Return (x, y) of the center of cell containing provided text 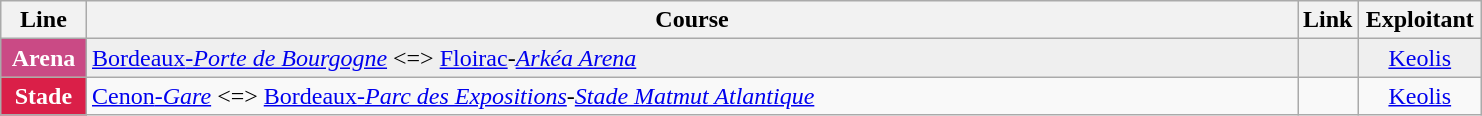
Cenon-Gare <=> Bordeaux-Parc des Expositions-Stade Matmut Atlantique (692, 96)
Link (1328, 20)
Bordeaux-Porte de Bourgogne <=> Floirac-Arkéa Arena (692, 58)
Course (692, 20)
Line (43, 20)
Stade (43, 96)
Arena (43, 58)
Exploitant (1420, 20)
